Find where the given text appears and provide that cell's center as (X, Y) coordinate. 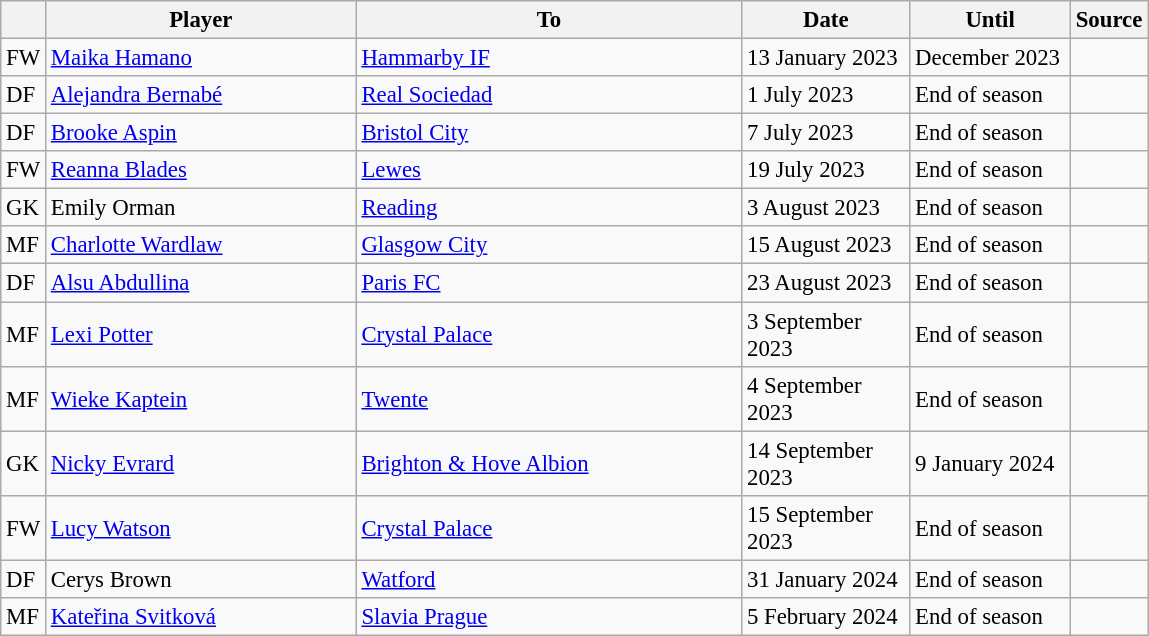
Watford (549, 579)
Wieke Kaptein (202, 398)
Until (990, 20)
14 September 2023 (826, 464)
Brooke Aspin (202, 133)
Paris FC (549, 283)
Lexi Potter (202, 334)
5 February 2024 (826, 617)
7 July 2023 (826, 133)
15 September 2023 (826, 528)
4 September 2023 (826, 398)
1 July 2023 (826, 95)
Glasgow City (549, 245)
13 January 2023 (826, 58)
To (549, 20)
December 2023 (990, 58)
Real Sociedad (549, 95)
Reanna Blades (202, 170)
Kateřina Svitková (202, 617)
Brighton & Hove Albion (549, 464)
3 August 2023 (826, 208)
9 January 2024 (990, 464)
Lewes (549, 170)
Maika Hamano (202, 58)
Emily Orman (202, 208)
Lucy Watson (202, 528)
Hammarby IF (549, 58)
Date (826, 20)
Cerys Brown (202, 579)
Source (1108, 20)
Nicky Evrard (202, 464)
Alejandra Bernabé (202, 95)
31 January 2024 (826, 579)
Twente (549, 398)
Bristol City (549, 133)
19 July 2023 (826, 170)
Player (202, 20)
Slavia Prague (549, 617)
Charlotte Wardlaw (202, 245)
23 August 2023 (826, 283)
3 September 2023 (826, 334)
15 August 2023 (826, 245)
Alsu Abdullina (202, 283)
Reading (549, 208)
